Determine the (x, y) coordinate at the center of the cell enclosing the given text.  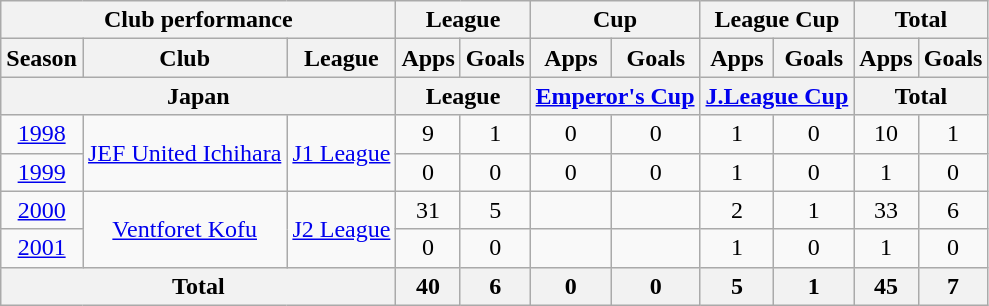
J2 League (342, 229)
40 (428, 286)
2 (737, 210)
Club performance (198, 20)
Ventforet Kofu (184, 229)
League Cup (777, 20)
1999 (42, 172)
10 (886, 134)
Season (42, 58)
33 (886, 210)
J.League Cup (777, 96)
9 (428, 134)
45 (886, 286)
J1 League (342, 153)
2001 (42, 248)
JEF United Ichihara (184, 153)
Club (184, 58)
Emperor's Cup (615, 96)
7 (953, 286)
31 (428, 210)
Japan (198, 96)
1998 (42, 134)
Cup (615, 20)
2000 (42, 210)
